Locate the cell with the specified text and output its [X, Y] center coordinate. 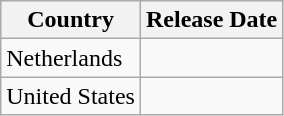
Netherlands [71, 58]
United States [71, 96]
Country [71, 20]
Release Date [211, 20]
